Determine the (x, y) coordinate at the center of the cell enclosing the given text.  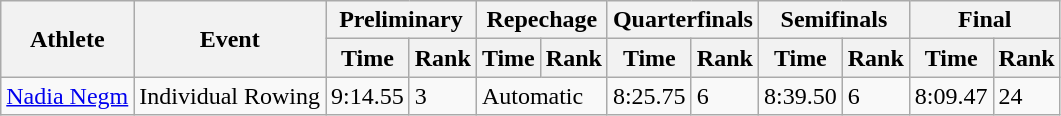
8:09.47 (951, 96)
9:14.55 (368, 96)
Individual Rowing (230, 96)
8:39.50 (800, 96)
Repechage (542, 20)
Nadia Negm (68, 96)
Event (230, 39)
Quarterfinals (682, 20)
Preliminary (402, 20)
24 (1026, 96)
Athlete (68, 39)
Automatic (542, 96)
8:25.75 (649, 96)
Final (984, 20)
Semifinals (834, 20)
3 (442, 96)
